Capture the cell that displays the provided text and extract its [x, y] central coordinate. 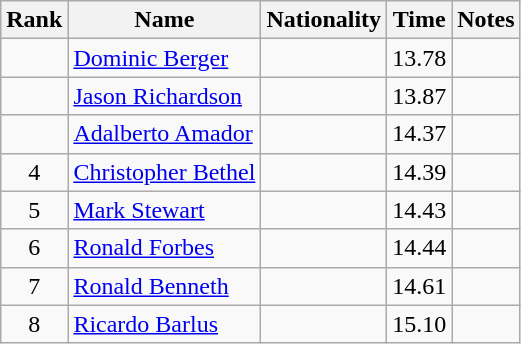
7 [34, 286]
14.37 [420, 134]
15.10 [420, 324]
Time [420, 20]
Dominic Berger [164, 58]
Ricardo Barlus [164, 324]
14.44 [420, 248]
Adalberto Amador [164, 134]
Mark Stewart [164, 210]
Christopher Bethel [164, 172]
6 [34, 248]
14.43 [420, 210]
Ronald Benneth [164, 286]
Jason Richardson [164, 96]
Notes [486, 20]
14.39 [420, 172]
Nationality [324, 20]
13.87 [420, 96]
8 [34, 324]
5 [34, 210]
14.61 [420, 286]
4 [34, 172]
Ronald Forbes [164, 248]
13.78 [420, 58]
Name [164, 20]
Rank [34, 20]
